Determine the (X, Y) coordinate at the center of the cell enclosing the given text.  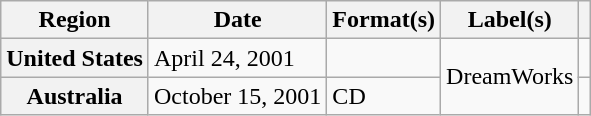
October 15, 2001 (237, 96)
Label(s) (510, 20)
CD (384, 96)
Date (237, 20)
Region (75, 20)
April 24, 2001 (237, 58)
DreamWorks (510, 77)
Australia (75, 96)
United States (75, 58)
Format(s) (384, 20)
